Provide the (x, y) coordinate of the cell's center where the given text is located.  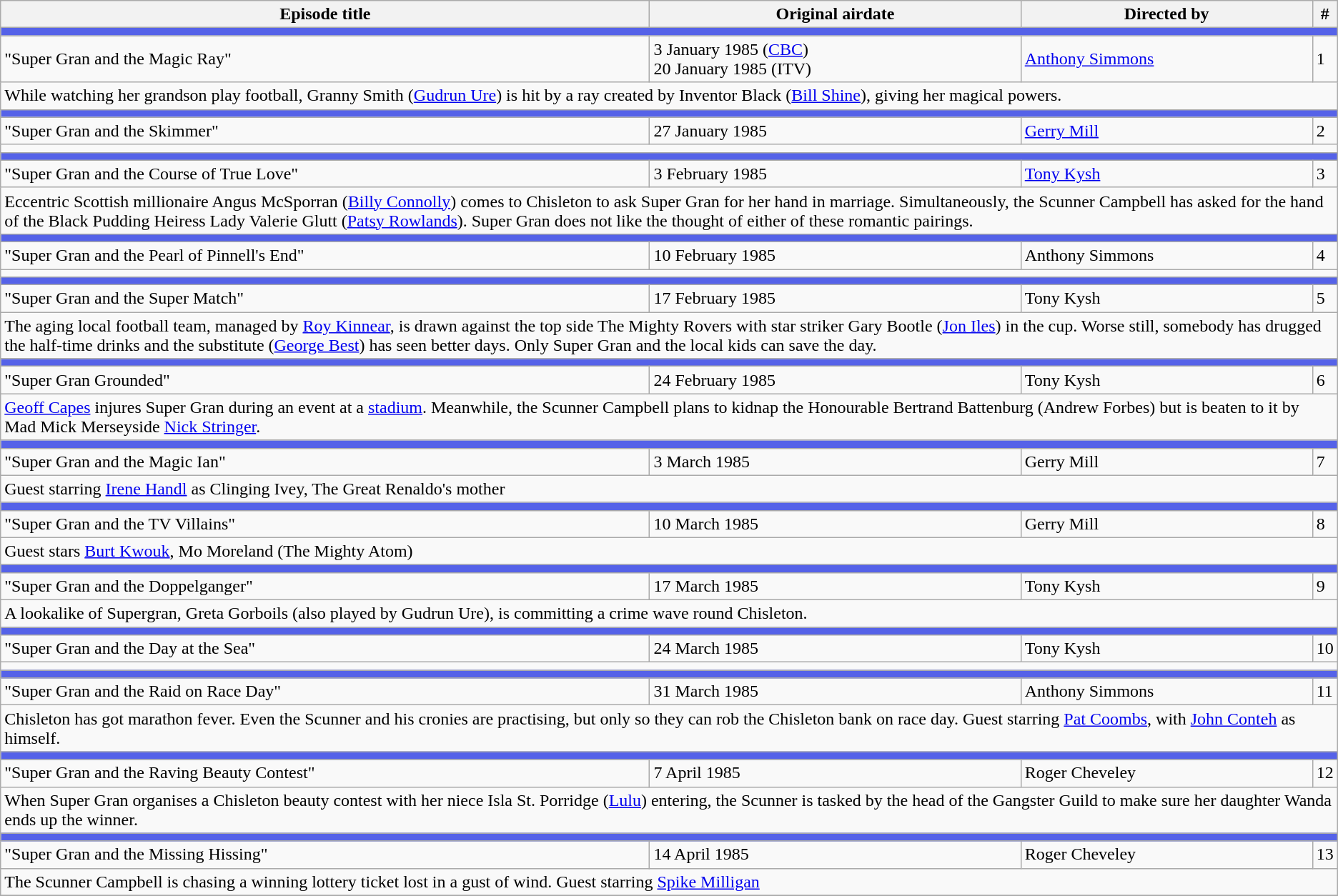
7 (1325, 462)
10 (1325, 649)
"Super Gran and the Raid on Race Day" (325, 692)
"Super Gran and the Missing Hissing" (325, 855)
6 (1325, 380)
4 (1325, 255)
3 March 1985 (835, 462)
"Super Gran and the Magic Ian" (325, 462)
"Super Gran and the Raving Beauty Contest" (325, 773)
17 February 1985 (835, 299)
Guest starring Irene Handl as Clinging Ivey, The Great Renaldo's mother (669, 489)
Episode title (325, 14)
"Super Gran and the Skimmer" (325, 131)
3 January 1985 (CBC)20 January 1985 (ITV) (835, 59)
"Super Gran and the Doppelganger" (325, 586)
3 (1325, 174)
"Super Gran Grounded" (325, 380)
3 February 1985 (835, 174)
The Scunner Campbell is chasing a winning lottery ticket lost in a gust of wind. Guest starring Spike Milligan (669, 882)
31 March 1985 (835, 692)
"Super Gran and the TV Villains" (325, 524)
10 March 1985 (835, 524)
24 March 1985 (835, 649)
27 January 1985 (835, 131)
"Super Gran and the Day at the Sea" (325, 649)
"Super Gran and the Course of True Love" (325, 174)
Directed by (1166, 14)
10 February 1985 (835, 255)
Guest stars Burt Kwouk, Mo Moreland (The Mighty Atom) (669, 551)
13 (1325, 855)
11 (1325, 692)
2 (1325, 131)
Original airdate (835, 14)
12 (1325, 773)
14 April 1985 (835, 855)
24 February 1985 (835, 380)
5 (1325, 299)
"Super Gran and the Super Match" (325, 299)
A lookalike of Supergran, Greta Gorboils (also played by Gudrun Ure), is committing a crime wave round Chisleton. (669, 613)
"Super Gran and the Magic Ray" (325, 59)
17 March 1985 (835, 586)
"Super Gran and the Pearl of Pinnell's End" (325, 255)
1 (1325, 59)
8 (1325, 524)
7 April 1985 (835, 773)
9 (1325, 586)
# (1325, 14)
